For the text-containing cell, return its midpoint in [X, Y] coordinate format. 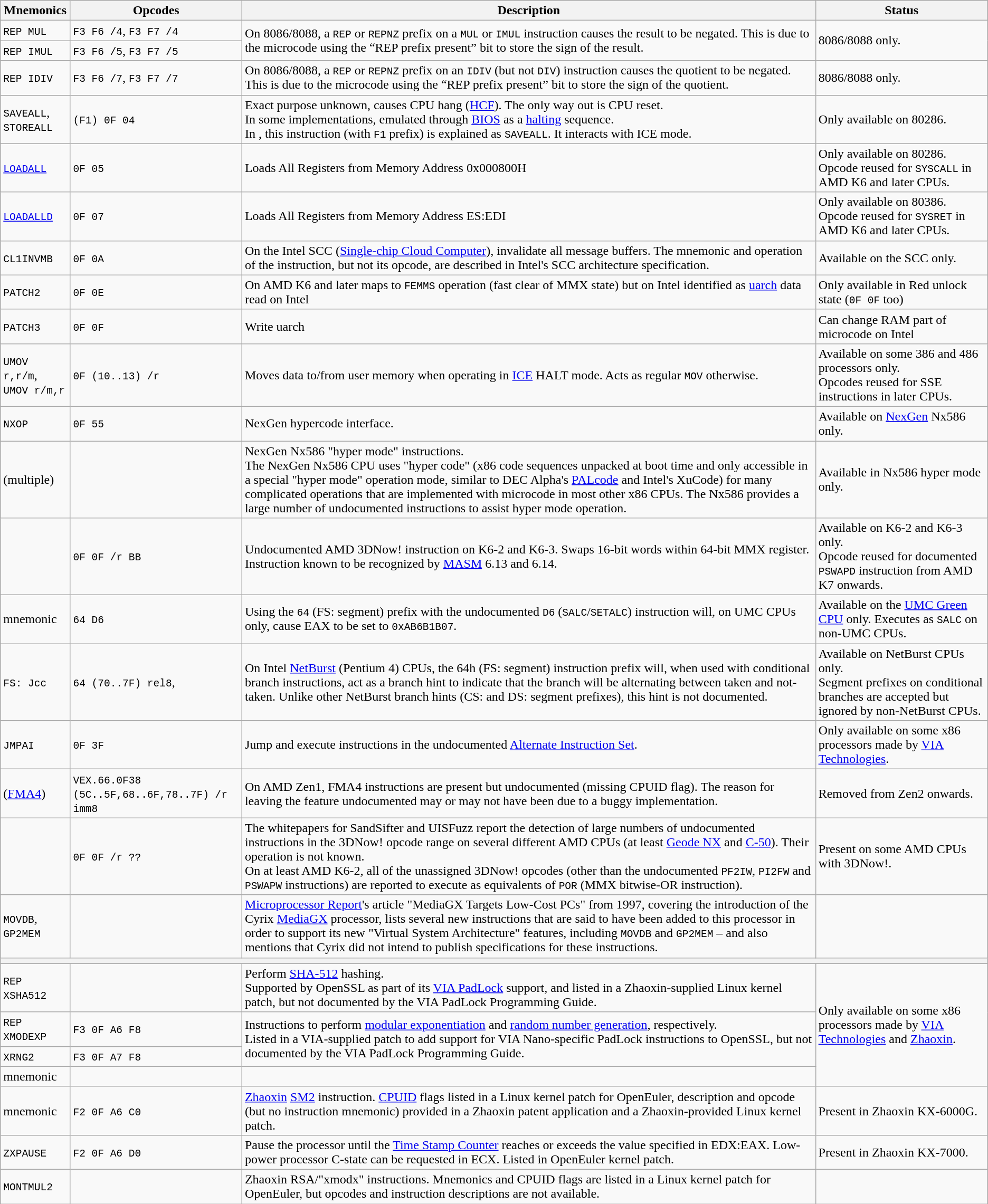
Using the 64 (FS: segment) prefix with the undocumented D6 (SALC/SETALC) instruction will, on UMC CPUs only, cause EAX to be set to 0xAB6B1B07. [529, 619]
F3 0F A7 F8 [156, 1056]
LOADALLD [35, 216]
0F 0F [156, 326]
Only available on 80286.Opcode reused for SYSCALL in AMD K6 and later CPUs. [901, 168]
Only available on 80386.Opcode reused for SYSRET in AMD K6 and later CPUs. [901, 216]
On AMD K6 and later maps to FEMMS operation (fast clear of MMX state) but on Intel identified as uarch data read on Intel [529, 292]
Available on NetBurst CPUs only.Segment prefixes on conditional branches are accepted but ignored by non-NetBurst CPUs. [901, 682]
(multiple) [35, 480]
Available on the SCC only. [901, 257]
Jump and execute instructions in the undocumented Alternate Instruction Set. [529, 745]
0F 0F /r ?? [156, 856]
MOVDB,GP2MEM [35, 926]
0F 05 [156, 168]
Only available on 80286. [901, 119]
NexGen hypercode interface. [529, 423]
Write uarch [529, 326]
F3 F6 /4, F3 F7 /4 [156, 31]
F3 0F A6 F8 [156, 1029]
REP MUL [35, 31]
VEX.66.0F38 (5C..5F,68..6F,78..7F) /r imm8 [156, 794]
PATCH2 [35, 292]
MONTMUL2 [35, 1186]
Available on the UMC Green CPU only. Executes as SALC on non-UMC CPUs. [901, 619]
F3 F6 /7, F3 F7 /7 [156, 78]
Can change RAM part of microcode on Intel [901, 326]
64 (70..7F) rel8, [156, 682]
Available on NexGen Nx586 only. [901, 423]
JMPAI [35, 745]
Description [529, 11]
REP XMODEXP [35, 1029]
0F 07 [156, 216]
F3 F6 /5, F3 F7 /5 [156, 51]
0F (10..13) /r [156, 375]
PATCH3 [35, 326]
Available in Nx586 hyper mode only. [901, 480]
REP IMUL [35, 51]
REP XSHA512 [35, 988]
ZXPAUSE [35, 1152]
SAVEALL,STOREALL [35, 119]
64 D6 [156, 619]
UMOV r,r/m,UMOV r/m,r [35, 375]
Removed from Zen2 onwards. [901, 794]
REP IDIV [35, 78]
Available on K6-2 and K6-3 only.Opcode reused for documented PSWAPD instruction from AMD K7 onwards. [901, 557]
Present in Zhaoxin KX-7000. [901, 1152]
Present in Zhaoxin KX-6000G. [901, 1111]
Present on some AMD CPUs with 3DNow!. [901, 856]
Available on some 386 and 486 processors only.Opcodes reused for SSE instructions in later CPUs. [901, 375]
0F 0E [156, 292]
XRNG2 [35, 1056]
0F 0F /r BB [156, 557]
Moves data to/from user memory when operating in ICE HALT mode. Acts as regular MOV otherwise. [529, 375]
Only available on some x86 processors made by VIA Technologies. [901, 745]
Only available in Red unlock state (0F 0F too) [901, 292]
Mnemonics [35, 11]
Loads All Registers from Memory Address 0x000800H [529, 168]
CL1INVMB [35, 257]
Loads All Registers from Memory Address ES:EDI [529, 216]
LOADALL [35, 168]
0F 55 [156, 423]
Only available on some x86 processors made by VIA Technologies and Zhaoxin. [901, 1025]
0F 3F [156, 745]
0F 0A [156, 257]
Opcodes [156, 11]
NXOP [35, 423]
Status [901, 11]
FS: Jcc [35, 682]
F2 0F A6 D0 [156, 1152]
(FMA4) [35, 794]
F2 0F A6 C0 [156, 1111]
(F1) 0F 04 [156, 119]
